Extract the [x, y] coordinate from the center of the cell holding the provided text.  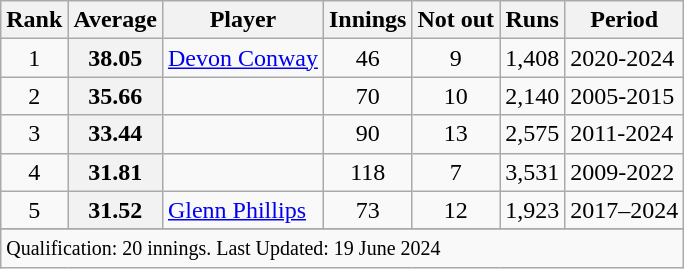
1,408 [532, 58]
90 [367, 134]
70 [367, 96]
2,575 [532, 134]
2020-2024 [624, 58]
10 [456, 96]
Runs [532, 20]
7 [456, 172]
33.44 [116, 134]
5 [34, 210]
Qualification: 20 innings. Last Updated: 19 June 2024 [342, 248]
12 [456, 210]
35.66 [116, 96]
46 [367, 58]
Innings [367, 20]
38.05 [116, 58]
31.81 [116, 172]
3,531 [532, 172]
118 [367, 172]
1,923 [532, 210]
2017–2024 [624, 210]
Average [116, 20]
2009-2022 [624, 172]
Not out [456, 20]
2011-2024 [624, 134]
9 [456, 58]
2,140 [532, 96]
2 [34, 96]
4 [34, 172]
Glenn Phillips [242, 210]
73 [367, 210]
Period [624, 20]
Rank [34, 20]
13 [456, 134]
1 [34, 58]
2005-2015 [624, 96]
3 [34, 134]
Devon Conway [242, 58]
31.52 [116, 210]
Player [242, 20]
